Extract the (x, y) coordinate from the center of the cell holding the provided text.  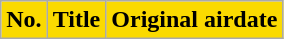
Title (76, 20)
No. (24, 20)
Original airdate (194, 20)
